Determine the [x, y] coordinate at the center of the cell enclosing the given text.  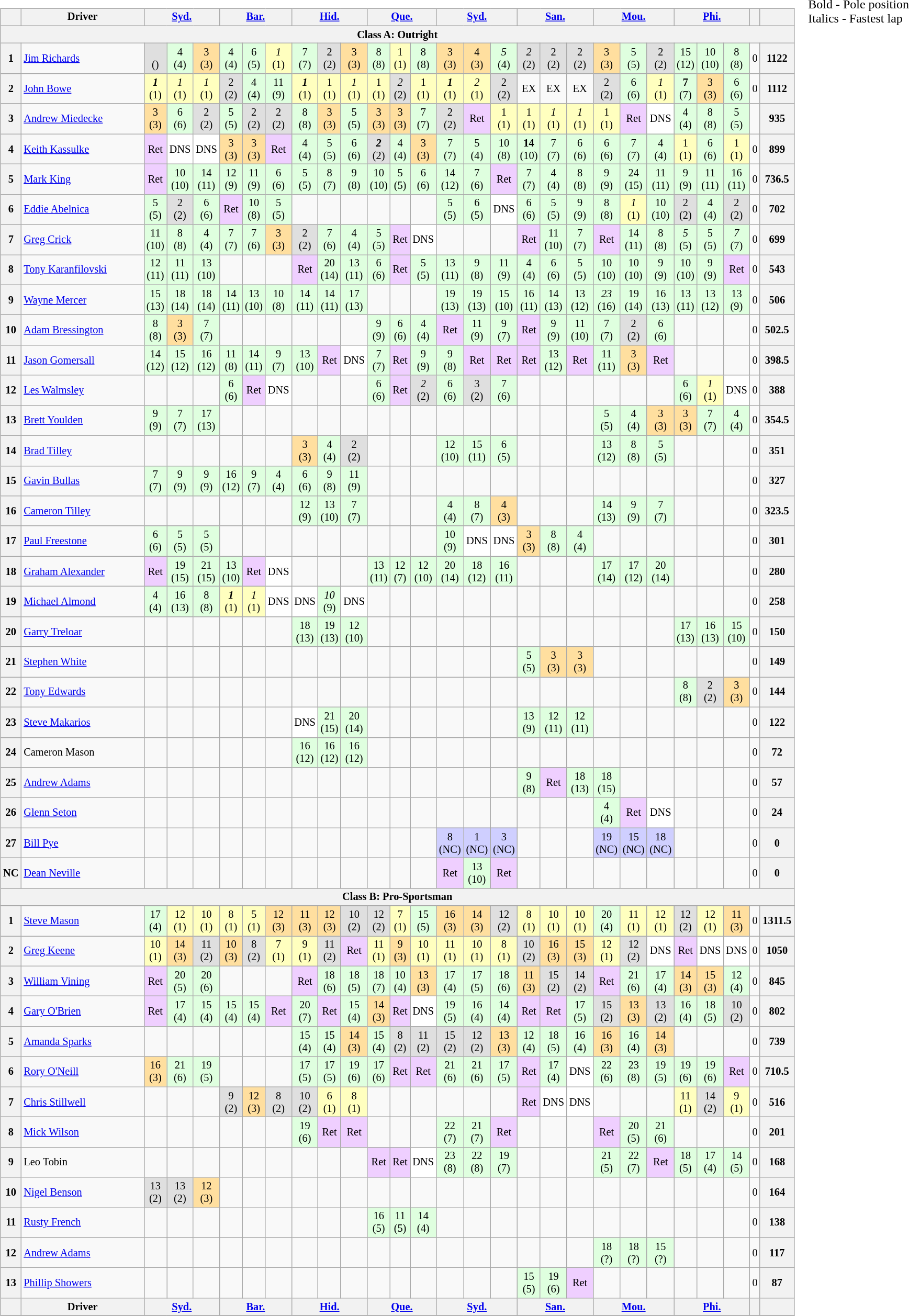
699 [777, 240]
John Bowe [83, 89]
354.5 [777, 421]
19(15) [180, 571]
William Vining [83, 981]
258 [777, 602]
17(6) [379, 1072]
802 [777, 1011]
Steve Makarios [83, 722]
17(14) [607, 571]
18(12) [477, 571]
Graham Alexander [83, 571]
Stephen White [83, 662]
1(NC) [477, 843]
Tony Edwards [83, 692]
Cameron Mason [83, 752]
14 [10, 451]
327 [777, 481]
Glenn Seton [83, 813]
Phillip Showers [83, 1283]
15(13) [155, 300]
150 [777, 632]
Adam Bressington [83, 330]
15(11) [477, 451]
17(12) [634, 571]
15(NC) [634, 843]
117 [777, 1253]
15 [10, 481]
502.5 [777, 330]
Amanda Sparks [83, 1042]
23 [10, 722]
Rory O'Neill [83, 1072]
Cameron Tilley [83, 511]
Wayne Mercer [83, 300]
122 [777, 722]
19 [10, 602]
Gary O'Brien [83, 1011]
14(10) [529, 149]
Brett Youlden [83, 421]
16 [10, 511]
351 [777, 451]
12(7) [400, 571]
10(3) [231, 951]
18(15) [607, 783]
168 [777, 1162]
14(5) [736, 1162]
Mark King [83, 179]
18(NC) [660, 843]
21(5) [607, 1162]
1122 [777, 59]
20(7) [305, 1011]
280 [777, 571]
Class A: Outright [397, 35]
27 [10, 843]
Andrew Miedecke [83, 119]
845 [777, 981]
144 [777, 692]
Class B: Pro-Sportsman [397, 897]
935 [777, 119]
739 [777, 1042]
Rusty French [83, 1223]
21 [10, 662]
87 [777, 1283]
Keith Kassulke [83, 149]
15(?) [660, 1253]
149 [777, 662]
Bill Pye [83, 843]
3(NC) [504, 843]
9(3) [400, 951]
11(5) [400, 1223]
20 [10, 632]
9(2) [231, 1102]
19(NC) [607, 843]
11(8) [231, 361]
5(1) [254, 921]
6(1) [330, 1102]
516 [777, 1102]
Chris Stillwell [83, 1102]
18(7) [379, 981]
164 [777, 1193]
Greg Crick [83, 240]
18 [10, 571]
Jim Richards [83, 59]
22(8) [477, 1162]
736.5 [777, 179]
Les Walmsley [83, 390]
201 [777, 1132]
Nigel Benson [83, 1193]
Garry Treloar [83, 632]
17 [10, 541]
3(2) [477, 390]
710.5 [777, 1072]
26 [10, 813]
8(NC) [450, 843]
23(16) [607, 300]
Dean Neville [83, 873]
22(6) [607, 1072]
Tony Karanfilovski [83, 270]
10(4) [400, 981]
20(6) [206, 981]
NC [10, 873]
72 [777, 752]
1112 [777, 89]
Eddie Abelnica [83, 209]
506 [777, 300]
388 [777, 390]
398.5 [777, 361]
543 [777, 270]
Brad Tilley [83, 451]
22 [10, 692]
323.5 [777, 511]
2(1) [477, 89]
138 [777, 1223]
Michael Almond [83, 602]
24(15) [634, 179]
Mick Wilson [83, 1132]
57 [777, 783]
1050 [777, 951]
301 [777, 541]
899 [777, 149]
Paul Freestone [83, 541]
() [155, 59]
Gavin Bullas [83, 481]
19(14) [634, 300]
Steve Mason [83, 921]
19(7) [504, 1162]
Greg Keene [83, 951]
21(7) [477, 1132]
16(5) [379, 1223]
1311.5 [777, 921]
20(4) [607, 921]
25 [10, 783]
702 [777, 209]
Leo Tobin [83, 1162]
Jason Gomersall [83, 361]
